Return the (X, Y) coordinate for the center point of the cell that contains the specified text.  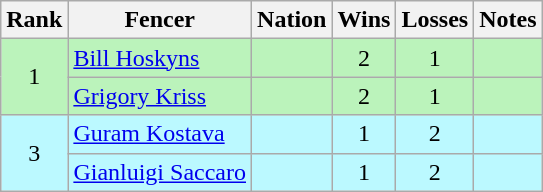
Wins (364, 20)
Rank (34, 20)
Guram Kostava (160, 134)
Grigory Kriss (160, 96)
Nation (292, 20)
Bill Hoskyns (160, 58)
Losses (435, 20)
Gianluigi Saccaro (160, 172)
Notes (508, 20)
Fencer (160, 20)
3 (34, 153)
